Pinpoint the cell where the given text exists, returning its [X, Y] midpoint coordinate. 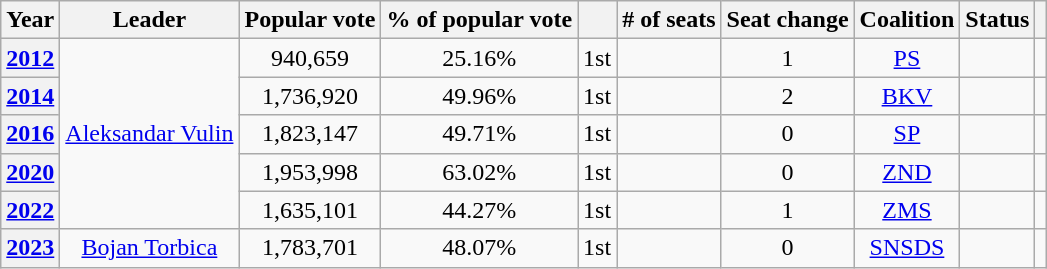
ZND [907, 172]
# of seats [669, 20]
1,783,701 [310, 248]
1,953,998 [310, 172]
1,823,147 [310, 134]
Seat change [788, 20]
Leader [150, 20]
% of popular vote [480, 20]
PS [907, 58]
Coalition [907, 20]
25.16% [480, 58]
2014 [30, 96]
SNSDS [907, 248]
2016 [30, 134]
SP [907, 134]
Popular vote [310, 20]
2012 [30, 58]
BKV [907, 96]
Aleksandar Vulin [150, 134]
44.27% [480, 210]
63.02% [480, 172]
2 [788, 96]
2022 [30, 210]
2020 [30, 172]
ZMS [907, 210]
Status [998, 20]
49.71% [480, 134]
1,736,920 [310, 96]
2023 [30, 248]
1,635,101 [310, 210]
49.96% [480, 96]
940,659 [310, 58]
Year [30, 20]
48.07% [480, 248]
Bojan Torbica [150, 248]
